Provide the [X, Y] coordinate of the cell's center where the given text is located.  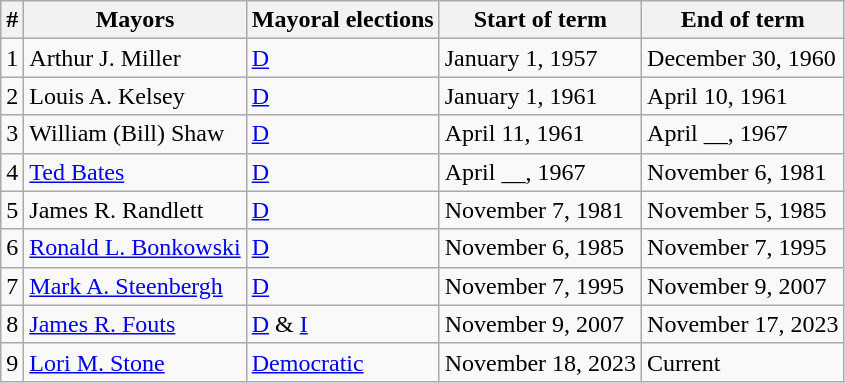
Current [743, 362]
# [12, 20]
Start of term [540, 20]
2 [12, 96]
April 11, 1961 [540, 134]
9 [12, 362]
November 18, 2023 [540, 362]
Ted Bates [135, 172]
5 [12, 210]
4 [12, 172]
7 [12, 286]
3 [12, 134]
William (Bill) Shaw [135, 134]
Arthur J. Miller [135, 58]
Mayoral elections [342, 20]
November 6, 1981 [743, 172]
Mark A. Steenbergh [135, 286]
1 [12, 58]
November 17, 2023 [743, 324]
April 10, 1961 [743, 96]
November 6, 1985 [540, 248]
January 1, 1957 [540, 58]
December 30, 1960 [743, 58]
8 [12, 324]
Ronald L. Bonkowski [135, 248]
End of term [743, 20]
Louis A. Kelsey [135, 96]
James R. Randlett [135, 210]
James R. Fouts [135, 324]
November 5, 1985 [743, 210]
D & I [342, 324]
6 [12, 248]
Mayors [135, 20]
Democratic [342, 362]
Lori M. Stone [135, 362]
November 7, 1981 [540, 210]
January 1, 1961 [540, 96]
